Locate the cell with the specified text and output its [X, Y] center coordinate. 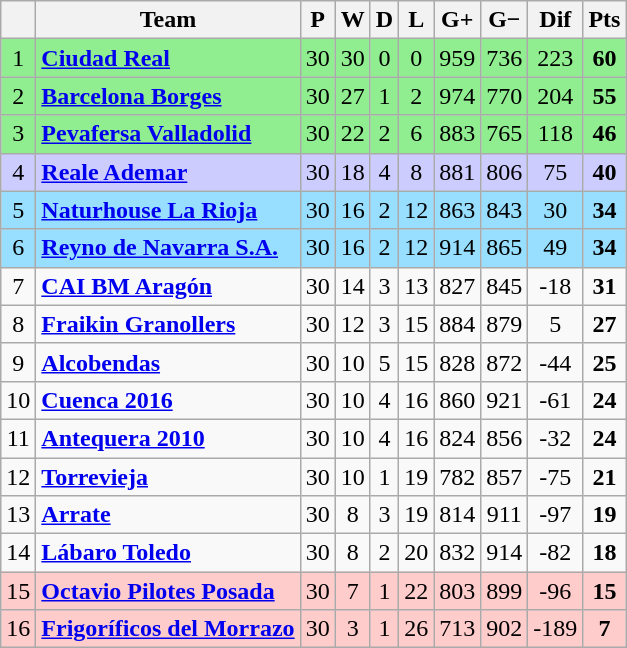
Ciudad Real [168, 58]
879 [504, 324]
856 [504, 438]
Torrevieja [168, 477]
-189 [556, 629]
Naturhouse La Rioja [168, 210]
Pevafersa Valladolid [168, 134]
803 [458, 591]
Antequera 2010 [168, 438]
-96 [556, 591]
857 [504, 477]
843 [504, 210]
713 [458, 629]
75 [556, 172]
Barcelona Borges [168, 96]
Lábaro Toledo [168, 553]
Fraikin Granollers [168, 324]
845 [504, 286]
-18 [556, 286]
Reale Ademar [168, 172]
Reyno de Navarra S.A. [168, 248]
-32 [556, 438]
770 [504, 96]
9 [18, 362]
L [416, 20]
Frigoríficos del Morrazo [168, 629]
D [384, 20]
782 [458, 477]
884 [458, 324]
814 [458, 515]
223 [556, 58]
Dif [556, 20]
G− [504, 20]
-97 [556, 515]
118 [556, 134]
736 [504, 58]
CAI BM Aragón [168, 286]
865 [504, 248]
883 [458, 134]
832 [458, 553]
-75 [556, 477]
204 [556, 96]
W [352, 20]
21 [604, 477]
881 [458, 172]
60 [604, 58]
827 [458, 286]
P [318, 20]
11 [18, 438]
921 [504, 400]
902 [504, 629]
Octavio Pilotes Posada [168, 591]
46 [604, 134]
20 [416, 553]
Team [168, 20]
Alcobendas [168, 362]
-82 [556, 553]
Cuenca 2016 [168, 400]
806 [504, 172]
49 [556, 248]
863 [458, 210]
-44 [556, 362]
911 [504, 515]
-61 [556, 400]
Pts [604, 20]
872 [504, 362]
765 [504, 134]
55 [604, 96]
31 [604, 286]
899 [504, 591]
959 [458, 58]
860 [458, 400]
974 [458, 96]
25 [604, 362]
824 [458, 438]
26 [416, 629]
40 [604, 172]
Arrate [168, 515]
828 [458, 362]
G+ [458, 20]
